Provide the (X, Y) coordinate of the cell's center where the given text is located.  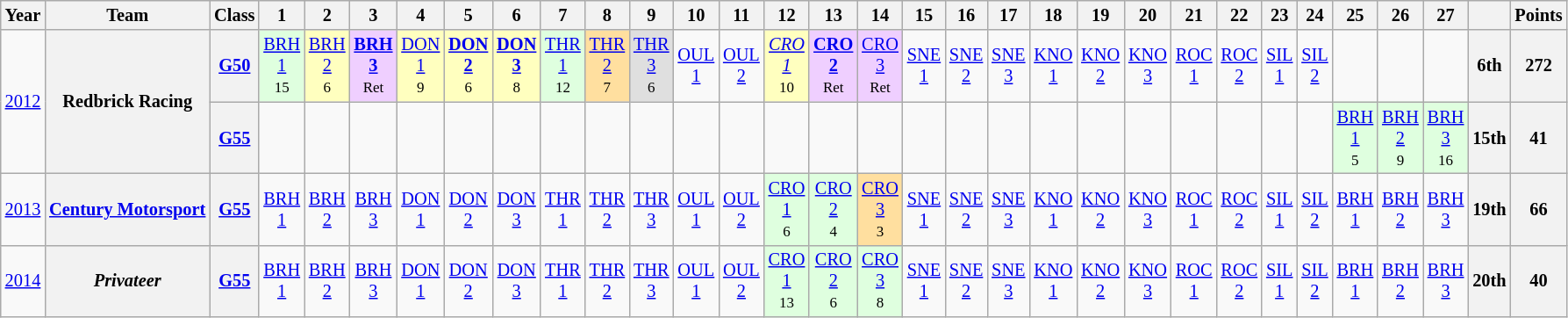
THR27 (607, 66)
40 (1539, 281)
14 (880, 15)
66 (1539, 209)
9 (651, 15)
19th (1489, 209)
G50 (234, 66)
19 (1100, 15)
15th (1489, 138)
1 (282, 15)
BRH115 (282, 66)
2012 (23, 102)
18 (1053, 15)
Team (127, 15)
Century Motorsport (127, 209)
17 (1008, 15)
Redbrick Racing (127, 102)
Year (23, 15)
26 (1400, 15)
41 (1539, 138)
2013 (23, 209)
BRH26 (327, 66)
5 (469, 15)
CRO38 (880, 281)
Points (1539, 15)
12 (787, 15)
10 (697, 15)
CRO24 (834, 209)
25 (1356, 15)
2014 (23, 281)
CRO2Ret (834, 66)
27 (1446, 15)
2 (327, 15)
BRH29 (1400, 138)
CRO33 (880, 209)
8 (607, 15)
20 (1148, 15)
CRO110 (787, 66)
23 (1279, 15)
BRH3Ret (374, 66)
6th (1489, 66)
4 (420, 15)
22 (1239, 15)
THR112 (562, 66)
24 (1314, 15)
DON19 (420, 66)
CRO113 (787, 281)
7 (562, 15)
DON26 (469, 66)
BRH15 (1356, 138)
Privateer (127, 281)
3 (374, 15)
16 (966, 15)
11 (741, 15)
20th (1489, 281)
6 (516, 15)
272 (1539, 66)
13 (834, 15)
THR36 (651, 66)
21 (1194, 15)
CRO3Ret (880, 66)
15 (924, 15)
BRH316 (1446, 138)
Class (234, 15)
CRO26 (834, 281)
CRO16 (787, 209)
DON38 (516, 66)
